Search for the cell housing the specified text and yield its (x, y) center coordinate. 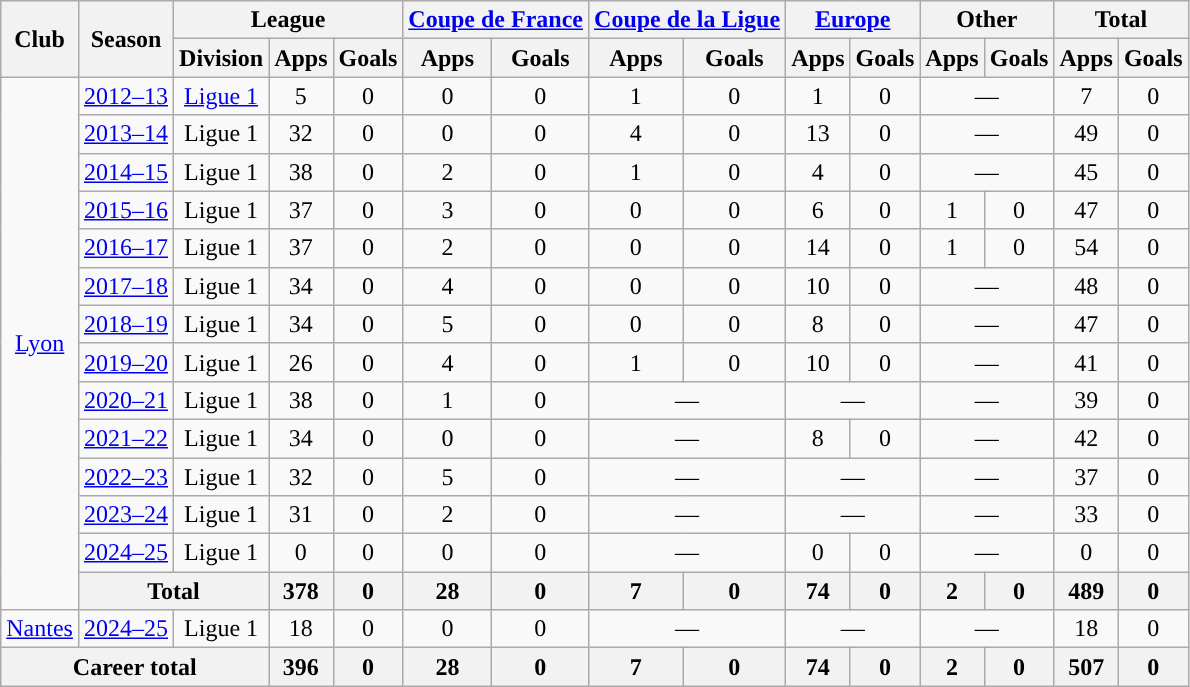
54 (1086, 248)
41 (1086, 362)
2015–16 (126, 210)
2019–20 (126, 362)
2020–21 (126, 400)
489 (1086, 591)
Season (126, 39)
2021–22 (126, 438)
2013–14 (126, 134)
Europe (853, 20)
Lyon (40, 344)
507 (1086, 667)
2014–15 (126, 172)
33 (1086, 515)
2018–19 (126, 324)
14 (818, 248)
2016–17 (126, 248)
49 (1086, 134)
Club (40, 39)
6 (818, 210)
42 (1086, 438)
13 (818, 134)
Other (987, 20)
Nantes (40, 629)
League (288, 20)
48 (1086, 286)
39 (1086, 400)
2017–18 (126, 286)
396 (301, 667)
26 (301, 362)
2012–13 (126, 96)
Division (222, 58)
2023–24 (126, 515)
Coupe de la Ligue (688, 20)
Coupe de France (496, 20)
378 (301, 591)
3 (448, 210)
31 (301, 515)
2022–23 (126, 477)
45 (1086, 172)
Career total (135, 667)
